Detect which cell encompasses the target text, then output its [x, y] center coordinate. 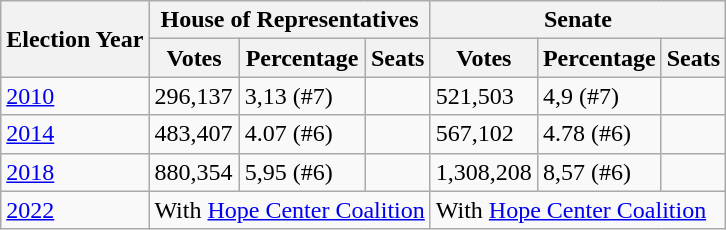
4.78 (#6) [599, 134]
2022 [75, 210]
4,9 (#7) [599, 96]
3,13 (#7) [302, 96]
2018 [75, 172]
Senate [578, 20]
2010 [75, 96]
521,503 [484, 96]
4.07 (#6) [302, 134]
5,95 (#6) [302, 172]
1,308,208 [484, 172]
8,57 (#6) [599, 172]
567,102 [484, 134]
2014 [75, 134]
Election Year [75, 39]
483,407 [194, 134]
296,137 [194, 96]
880,354 [194, 172]
House of Representatives [290, 20]
